From the cell containing the given text, extract its center point as (X, Y) coordinate. 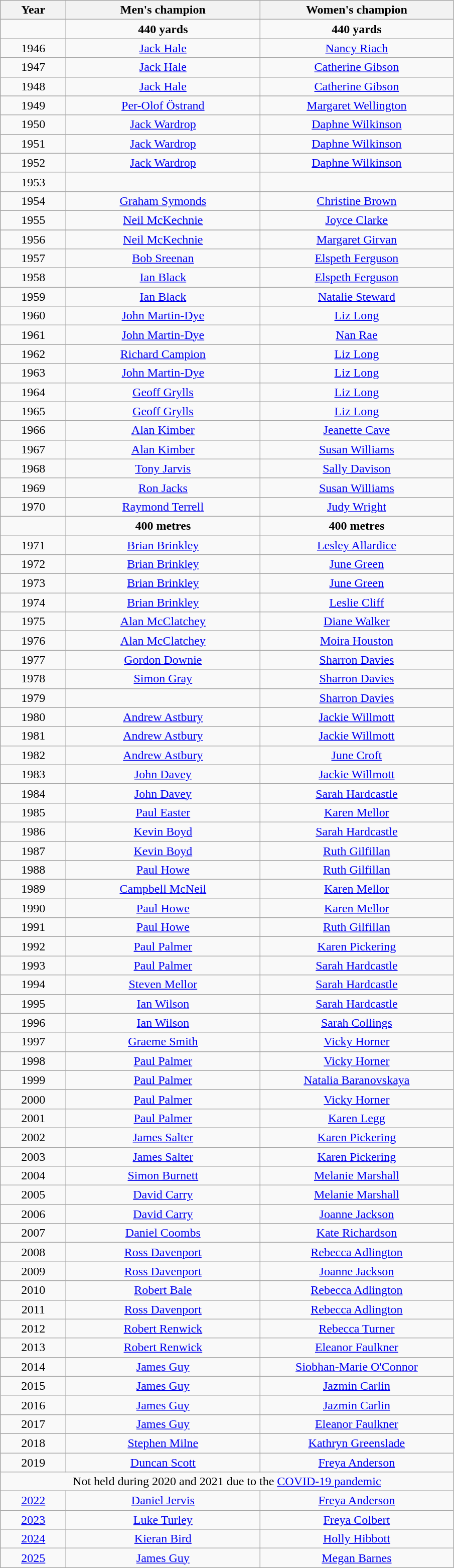
1982 (33, 755)
1980 (33, 717)
Margaret Girvan (357, 239)
1986 (33, 831)
Graeme Smith (163, 1042)
2005 (33, 1195)
Moira Houston (357, 641)
2017 (33, 1424)
2016 (33, 1405)
2012 (33, 1329)
2003 (33, 1156)
1991 (33, 927)
Siobhan-Marie O'Connor (357, 1367)
1978 (33, 679)
Richard Campion (163, 354)
1999 (33, 1080)
2002 (33, 1137)
1976 (33, 641)
Judy Wright (357, 507)
1968 (33, 468)
1965 (33, 411)
Nancy Riach (357, 48)
Bob Sreenan (163, 259)
1992 (33, 946)
1983 (33, 774)
1958 (33, 278)
Raymond Terrell (163, 507)
Diane Walker (357, 622)
Rebecca Turner (357, 1329)
1948 (33, 86)
1949 (33, 105)
1972 (33, 564)
Not held during 2020 and 2021 due to the COVID-19 pandemic (227, 1482)
2009 (33, 1271)
Sarah Collings (357, 1023)
1973 (33, 583)
Daniel Jervis (163, 1501)
Kathryn Greenslade (357, 1443)
1960 (33, 316)
2023 (33, 1520)
2006 (33, 1214)
1953 (33, 182)
1954 (33, 201)
Kate Richardson (357, 1233)
Natalia Baranovskaya (357, 1080)
2010 (33, 1290)
1977 (33, 660)
1989 (33, 889)
2013 (33, 1348)
Lesley Allardice (357, 545)
1957 (33, 259)
Simon Gray (163, 679)
Men's champion (163, 10)
1967 (33, 449)
Tony Jarvis (163, 468)
Duncan Scott (163, 1463)
2014 (33, 1367)
Jeanette Cave (357, 430)
Steven Mellor (163, 985)
Ron Jacks (163, 488)
1997 (33, 1042)
2025 (33, 1558)
Luke Turley (163, 1520)
1964 (33, 392)
Per-Olof Östrand (163, 105)
1979 (33, 698)
Karen Legg (357, 1118)
Margaret Wellington (357, 105)
1966 (33, 430)
1946 (33, 48)
2008 (33, 1252)
1970 (33, 507)
Freya Colbert (357, 1520)
Stephen Milne (163, 1443)
1963 (33, 373)
Sally Davison (357, 468)
1981 (33, 736)
1994 (33, 985)
1998 (33, 1061)
Robert Bale (163, 1290)
1990 (33, 908)
Simon Burnett (163, 1176)
1955 (33, 220)
Women's champion (357, 10)
1947 (33, 67)
Year (33, 10)
Nan Rae (357, 335)
1961 (33, 335)
Natalie Steward (357, 297)
2001 (33, 1118)
2022 (33, 1501)
1959 (33, 297)
1950 (33, 125)
1971 (33, 545)
Daniel Coombs (163, 1233)
1987 (33, 851)
Graham Symonds (163, 201)
1993 (33, 966)
1951 (33, 144)
1956 (33, 239)
2024 (33, 1539)
Holly Hibbott (357, 1539)
June Croft (357, 755)
2004 (33, 1176)
1969 (33, 488)
1988 (33, 870)
2011 (33, 1309)
Megan Barnes (357, 1558)
1975 (33, 622)
1984 (33, 793)
Campbell McNeil (163, 889)
2019 (33, 1463)
Joyce Clarke (357, 220)
2007 (33, 1233)
Paul Easter (163, 812)
Christine Brown (357, 201)
Kieran Bird (163, 1539)
Leslie Cliff (357, 602)
2000 (33, 1099)
Gordon Downie (163, 660)
2015 (33, 1386)
1995 (33, 1004)
1996 (33, 1023)
1985 (33, 812)
2018 (33, 1443)
1974 (33, 602)
1952 (33, 163)
1962 (33, 354)
